Provide the [x, y] coordinate of the cell's center where the given text is located.  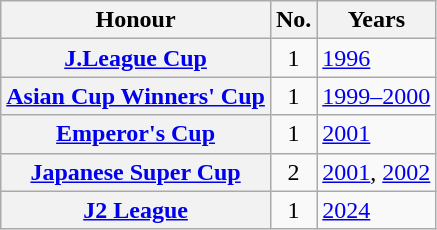
Japanese Super Cup [136, 172]
1999–2000 [376, 96]
Asian Cup Winners' Cup [136, 96]
2024 [376, 210]
J.League Cup [136, 58]
1996 [376, 58]
J2 League [136, 210]
Years [376, 20]
2 [293, 172]
2001 [376, 134]
Emperor's Cup [136, 134]
No. [293, 20]
2001, 2002 [376, 172]
Honour [136, 20]
